Determine the (x, y) coordinate at the center of the cell enclosing the given text.  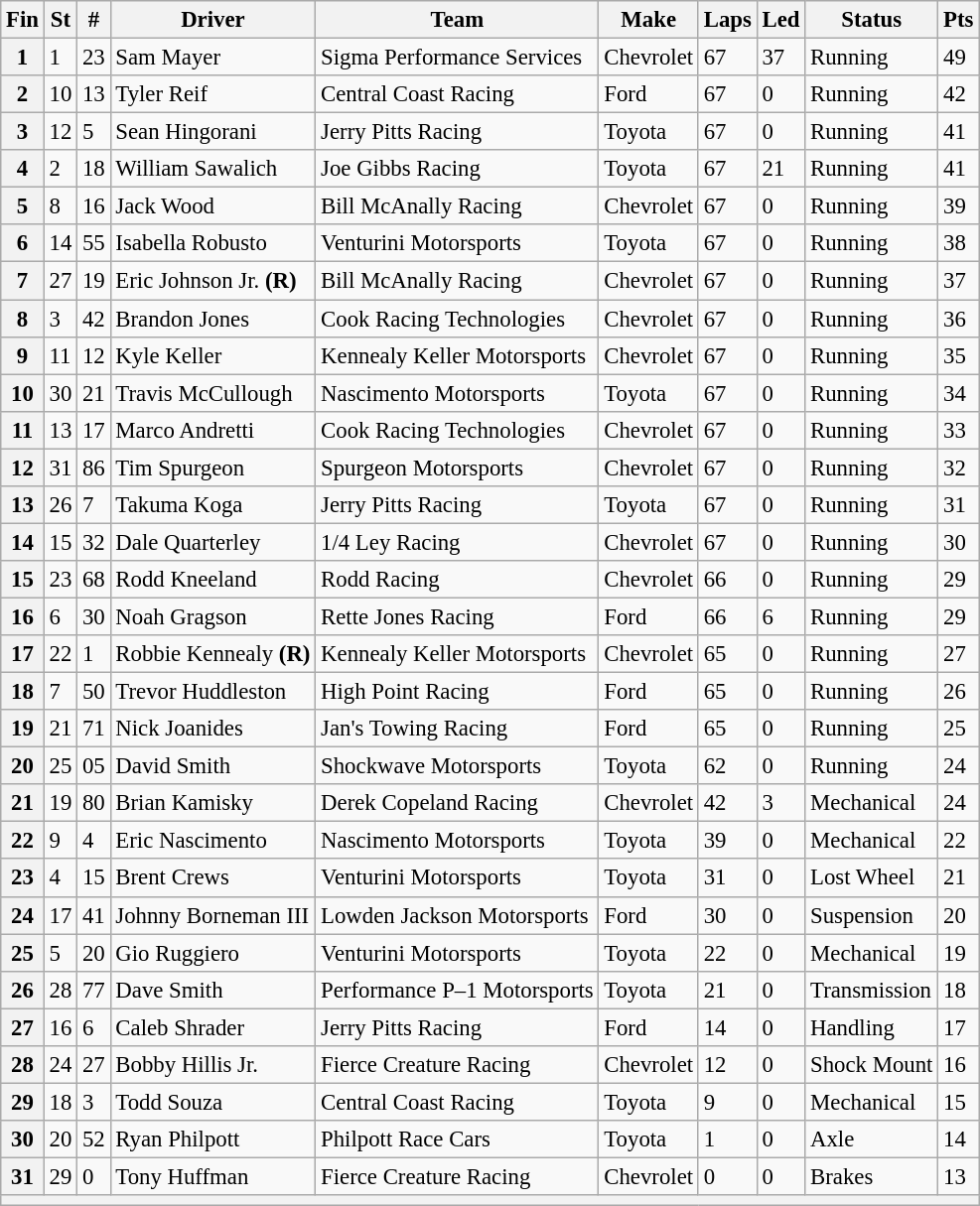
86 (93, 468)
Shockwave Motorsports (457, 766)
Brakes (872, 1176)
33 (959, 430)
05 (93, 766)
Brandon Jones (212, 319)
80 (93, 803)
Team (457, 20)
Noah Gragson (212, 616)
Laps (727, 20)
Lowden Jackson Motorsports (457, 915)
Eric Johnson Jr. (R) (212, 281)
36 (959, 319)
Spurgeon Motorsports (457, 468)
1/4 Ley Racing (457, 542)
Nick Joanides (212, 729)
Axle (872, 1139)
Sean Hingorani (212, 132)
Johnny Borneman III (212, 915)
Tyler Reif (212, 94)
Brent Crews (212, 878)
St (60, 20)
Sigma Performance Services (457, 58)
Takuma Koga (212, 505)
Dave Smith (212, 990)
Marco Andretti (212, 430)
Ryan Philpott (212, 1139)
Kyle Keller (212, 355)
Brian Kamisky (212, 803)
38 (959, 243)
Trevor Huddleston (212, 692)
Dale Quarterley (212, 542)
Robbie Kennealy (R) (212, 654)
Led (780, 20)
Transmission (872, 990)
Rette Jones Racing (457, 616)
50 (93, 692)
Performance P–1 Motorsports (457, 990)
Rodd Racing (457, 580)
Bobby Hillis Jr. (212, 1065)
High Point Racing (457, 692)
Suspension (872, 915)
Isabella Robusto (212, 243)
55 (93, 243)
Joe Gibbs Racing (457, 169)
Make (648, 20)
49 (959, 58)
Eric Nascimento (212, 841)
Gio Ruggiero (212, 953)
Fin (23, 20)
Lost Wheel (872, 878)
52 (93, 1139)
34 (959, 393)
Tim Spurgeon (212, 468)
Driver (212, 20)
Caleb Shrader (212, 1027)
Tony Huffman (212, 1176)
Handling (872, 1027)
Travis McCullough (212, 393)
35 (959, 355)
Shock Mount (872, 1065)
Jack Wood (212, 206)
Todd Souza (212, 1102)
71 (93, 729)
62 (727, 766)
William Sawalich (212, 169)
Pts (959, 20)
77 (93, 990)
# (93, 20)
Jan's Towing Racing (457, 729)
David Smith (212, 766)
Status (872, 20)
Sam Mayer (212, 58)
Rodd Kneeland (212, 580)
Philpott Race Cars (457, 1139)
Derek Copeland Racing (457, 803)
68 (93, 580)
